Determine the [x, y] coordinate at the center of the cell enclosing the given text.  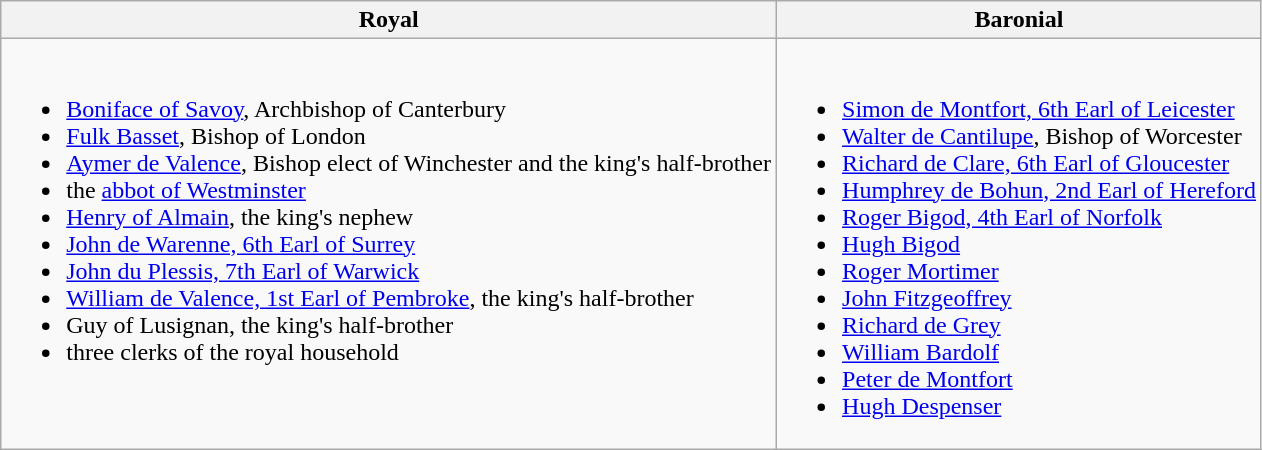
Royal [389, 20]
Baronial [1020, 20]
